Determine the (X, Y) coordinate at the center of the cell enclosing the given text.  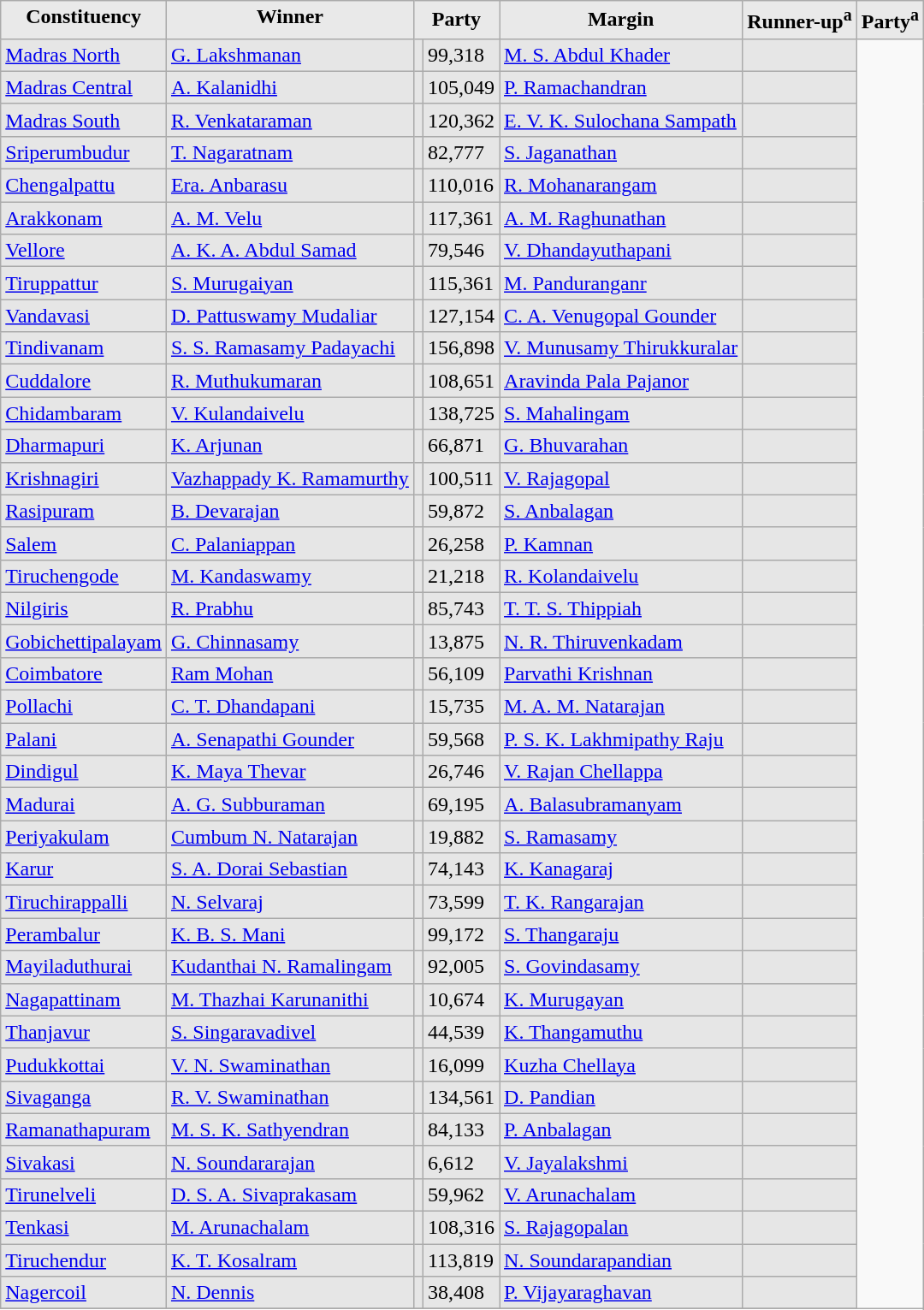
Palani (84, 739)
T. Nagaratnam (289, 152)
Rasipuram (84, 511)
19,882 (460, 837)
66,871 (460, 446)
134,561 (460, 1097)
M. S. K. Sathyendran (289, 1129)
M. Arunachalam (289, 1228)
Pudukkottai (84, 1064)
74,143 (460, 869)
P. Ramachandran (621, 87)
Kuzha Chellaya (621, 1064)
105,049 (460, 87)
M. Panduranganr (621, 283)
73,599 (460, 902)
K. B. S. Mani (289, 934)
Nilgiris (84, 608)
Tiruchirappalli (84, 902)
V. Kulandaivelu (289, 413)
V. Rajagopal (621, 478)
Gobichettipalayam (84, 641)
V. Rajan Chellappa (621, 772)
C. Palaniappan (289, 543)
K. Arjunan (289, 446)
99,318 (460, 55)
V. Dhandayuthapani (621, 251)
Dindigul (84, 772)
Salem (84, 543)
G. Chinnasamy (289, 641)
N. Soundarapandian (621, 1260)
N. R. Thiruvenkadam (621, 641)
S. Anbalagan (621, 511)
Madras South (84, 120)
R. Prabhu (289, 608)
P. Kamnan (621, 543)
P. Anbalagan (621, 1129)
79,546 (460, 251)
Nagercoil (84, 1293)
69,195 (460, 804)
117,361 (460, 218)
10,674 (460, 999)
A. Balasubramanyam (621, 804)
A. Kalanidhi (289, 87)
Ramanathapuram (84, 1129)
Tiruchengode (84, 576)
108,651 (460, 381)
A. M. Velu (289, 218)
82,777 (460, 152)
M. Kandaswamy (289, 576)
S. A. Dorai Sebastian (289, 869)
S. Singaravadivel (289, 1032)
R. V. Swaminathan (289, 1097)
K. Thangamuthu (621, 1032)
138,725 (460, 413)
Tindivanam (84, 348)
Arakkonam (84, 218)
Kudanthai N. Ramalingam (289, 967)
Tiruchendur (84, 1260)
G. Bhuvarahan (621, 446)
Dharmapuri (84, 446)
S. Ramasamy (621, 837)
D. S. A. Sivaprakasam (289, 1194)
P. S. K. Lakhmipathy Raju (621, 739)
M. Thazhai Karunanithi (289, 999)
V. N. Swaminathan (289, 1064)
Party (456, 21)
Sivaganga (84, 1097)
26,258 (460, 543)
99,172 (460, 934)
127,154 (460, 316)
V. Munusamy Thirukkuralar (621, 348)
Parvathi Krishnan (621, 673)
Madras Central (84, 87)
59,568 (460, 739)
Cumbum N. Natarajan (289, 837)
Ram Mohan (289, 673)
Madurai (84, 804)
21,218 (460, 576)
Era. Anbarasu (289, 186)
S. S. Ramasamy Padayachi (289, 348)
D. Pattuswamy Mudaliar (289, 316)
M. S. Abdul Khader (621, 55)
R. Kolandaivelu (621, 576)
K. Maya Thevar (289, 772)
C. T. Dhandapani (289, 707)
Tirunelveli (84, 1194)
B. Devarajan (289, 511)
S. Murugaiyan (289, 283)
38,408 (460, 1293)
15,735 (460, 707)
Karur (84, 869)
Tiruppattur (84, 283)
Nagapattinam (84, 999)
R. Venkataraman (289, 120)
156,898 (460, 348)
Runner-upa (800, 21)
R. Mohanarangam (621, 186)
108,316 (460, 1228)
M. A. M. Natarajan (621, 707)
P. Vijayaraghavan (621, 1293)
K. T. Kosalram (289, 1260)
Madras North (84, 55)
56,109 (460, 673)
S. Govindasamy (621, 967)
Thanjavur (84, 1032)
Winner (289, 21)
Partya (890, 21)
Chidambaram (84, 413)
K. Murugayan (621, 999)
V. Arunachalam (621, 1194)
S. Rajagopalan (621, 1228)
Krishnagiri (84, 478)
Periyakulam (84, 837)
6,612 (460, 1162)
Vandavasi (84, 316)
S. Mahalingam (621, 413)
A. Senapathi Gounder (289, 739)
44,539 (460, 1032)
E. V. K. Sulochana Sampath (621, 120)
110,016 (460, 186)
A. M. Raghunathan (621, 218)
Mayiladuthurai (84, 967)
84,133 (460, 1129)
A. G. Subburaman (289, 804)
Sivakasi (84, 1162)
Coimbatore (84, 673)
C. A. Venugopal Gounder (621, 316)
100,511 (460, 478)
26,746 (460, 772)
Constituency (84, 21)
G. Lakshmanan (289, 55)
Vellore (84, 251)
Chengalpattu (84, 186)
13,875 (460, 641)
N. Selvaraj (289, 902)
T. T. S. Thippiah (621, 608)
R. Muthukumaran (289, 381)
Margin (621, 21)
92,005 (460, 967)
Tenkasi (84, 1228)
Sriperumbudur (84, 152)
Perambalur (84, 934)
S. Thangaraju (621, 934)
V. Jayalakshmi (621, 1162)
115,361 (460, 283)
Aravinda Pala Pajanor (621, 381)
Cuddalore (84, 381)
N. Soundararajan (289, 1162)
16,099 (460, 1064)
59,872 (460, 511)
A. K. A. Abdul Samad (289, 251)
113,819 (460, 1260)
85,743 (460, 608)
S. Jaganathan (621, 152)
K. Kanagaraj (621, 869)
D. Pandian (621, 1097)
120,362 (460, 120)
59,962 (460, 1194)
T. K. Rangarajan (621, 902)
Pollachi (84, 707)
Vazhappady K. Ramamurthy (289, 478)
N. Dennis (289, 1293)
